Return [x, y] of the center of cell containing provided text 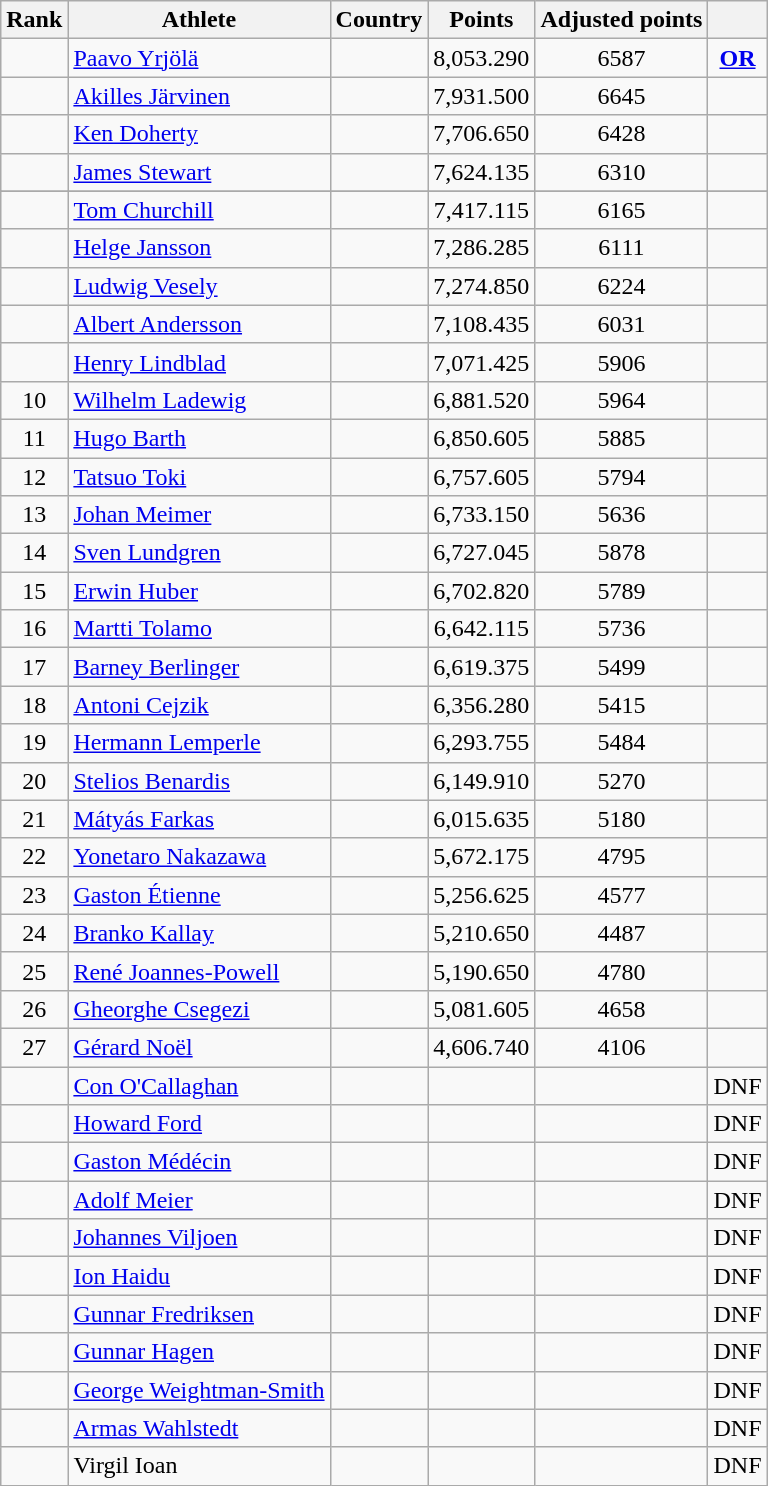
5,190.650 [482, 971]
Henry Lindblad [199, 362]
Howard Ford [199, 1124]
Johannes Viljoen [199, 1238]
Albert Andersson [199, 324]
Athlete [199, 20]
Gérard Noël [199, 1047]
Hugo Barth [199, 438]
6,757.605 [482, 477]
6,293.755 [482, 743]
Gheorghe Csegezi [199, 1009]
14 [34, 553]
7,624.135 [482, 172]
Con O'Callaghan [199, 1085]
René Joannes-Powell [199, 971]
4487 [622, 933]
7,071.425 [482, 362]
6,850.605 [482, 438]
Gunnar Hagen [199, 1352]
Country [379, 20]
24 [34, 933]
6310 [622, 172]
Adjusted points [622, 20]
Paavo Yrjölä [199, 58]
6031 [622, 324]
Virgil Ioan [199, 1466]
6,619.375 [482, 667]
6165 [622, 210]
7,931.500 [482, 96]
OR [738, 58]
Erwin Huber [199, 591]
5415 [622, 705]
Barney Berlinger [199, 667]
4577 [622, 895]
6,733.150 [482, 515]
22 [34, 857]
Gunnar Fredriksen [199, 1314]
6,642.115 [482, 629]
5794 [622, 477]
5878 [622, 553]
5736 [622, 629]
4780 [622, 971]
5636 [622, 515]
12 [34, 477]
Wilhelm Ladewig [199, 400]
25 [34, 971]
6,356.280 [482, 705]
7,706.650 [482, 134]
Adolf Meier [199, 1200]
23 [34, 895]
6111 [622, 248]
James Stewart [199, 172]
10 [34, 400]
Akilles Järvinen [199, 96]
Mátyás Farkas [199, 819]
5,081.605 [482, 1009]
8,053.290 [482, 58]
20 [34, 781]
Rank [34, 20]
26 [34, 1009]
19 [34, 743]
6428 [622, 134]
Antoni Cejzik [199, 705]
6645 [622, 96]
5964 [622, 400]
11 [34, 438]
Martti Tolamo [199, 629]
Gaston Médécin [199, 1162]
5789 [622, 591]
5,210.650 [482, 933]
27 [34, 1047]
4106 [622, 1047]
George Weightman-Smith [199, 1390]
5,672.175 [482, 857]
7,108.435 [482, 324]
Gaston Étienne [199, 895]
5,256.625 [482, 895]
4795 [622, 857]
Tom Churchill [199, 210]
Yonetaro Nakazawa [199, 857]
13 [34, 515]
6,702.820 [482, 591]
18 [34, 705]
5499 [622, 667]
7,286.285 [482, 248]
Helge Jansson [199, 248]
16 [34, 629]
5180 [622, 819]
6587 [622, 58]
Armas Wahlstedt [199, 1428]
Sven Lundgren [199, 553]
6224 [622, 286]
4658 [622, 1009]
6,881.520 [482, 400]
Ken Doherty [199, 134]
Branko Kallay [199, 933]
Points [482, 20]
Ludwig Vesely [199, 286]
5885 [622, 438]
17 [34, 667]
21 [34, 819]
Hermann Lemperle [199, 743]
Ion Haidu [199, 1276]
Tatsuo Toki [199, 477]
6,149.910 [482, 781]
15 [34, 591]
5270 [622, 781]
4,606.740 [482, 1047]
Johan Meimer [199, 515]
7,274.850 [482, 286]
6,015.635 [482, 819]
7,417.115 [482, 210]
6,727.045 [482, 553]
5906 [622, 362]
Stelios Benardis [199, 781]
5484 [622, 743]
